Identify which cell holds the provided text, then report its [x, y] central coordinate. 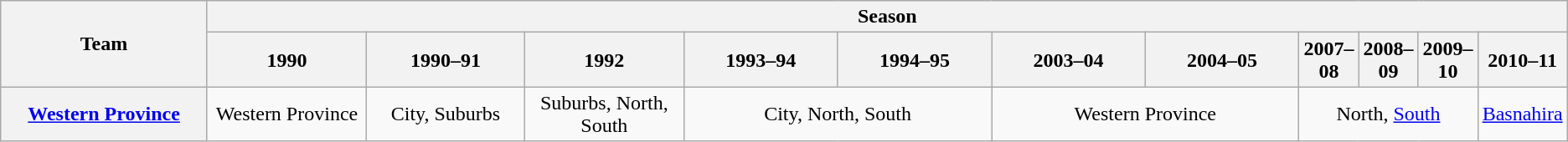
Suburbs, North, South [604, 114]
City, North, South [838, 114]
2009–10 [1447, 60]
Season [887, 17]
2008–09 [1389, 60]
2003–04 [1069, 60]
2007–08 [1328, 60]
Basnahira [1523, 114]
1990 [286, 60]
North, South [1389, 114]
1990–91 [446, 60]
2010–11 [1523, 60]
2004–05 [1222, 60]
1993–94 [761, 60]
City, Suburbs [446, 114]
1994–95 [915, 60]
1992 [604, 60]
Team [104, 43]
